Capture the cell that displays the provided text and extract its (x, y) central coordinate. 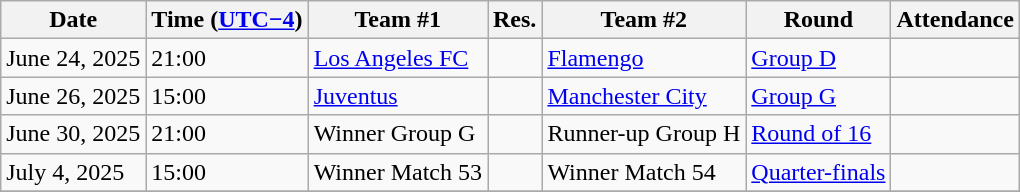
Winner Group G (398, 134)
Quarter-finals (818, 172)
Runner-up Group H (644, 134)
Attendance (955, 20)
Flamengo (644, 58)
June 30, 2025 (74, 134)
Manchester City (644, 96)
Juventus (398, 96)
Team #1 (398, 20)
July 4, 2025 (74, 172)
Group G (818, 96)
Round (818, 20)
Group D (818, 58)
Team #2 (644, 20)
Res. (515, 20)
Time (UTC−4) (227, 20)
Los Angeles FC (398, 58)
June 26, 2025 (74, 96)
Winner Match 53 (398, 172)
June 24, 2025 (74, 58)
Date (74, 20)
Round of 16 (818, 134)
Winner Match 54 (644, 172)
